From the cell containing the given text, extract its center point as [X, Y] coordinate. 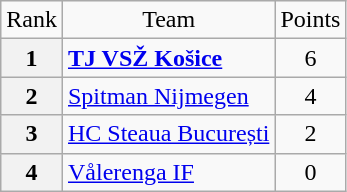
3 [32, 134]
6 [310, 58]
Points [310, 20]
TJ VSŽ Košice [168, 58]
0 [310, 172]
Spitman Nijmegen [168, 96]
Vålerenga IF [168, 172]
Team [168, 20]
1 [32, 58]
HC Steaua București [168, 134]
Rank [32, 20]
